Detect which cell encompasses the target text, then output its (X, Y) center coordinate. 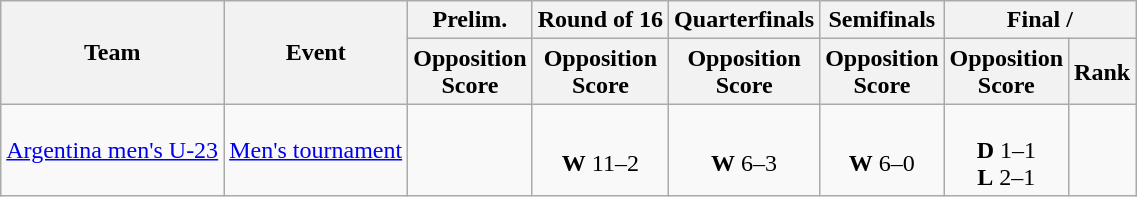
W 6–0 (882, 150)
Round of 16 (600, 20)
Men's tournament (316, 150)
Rank (1102, 72)
Quarterfinals (744, 20)
Event (316, 52)
D 1–1L 2–1 (1006, 150)
W 11–2 (600, 150)
Prelim. (470, 20)
W 6–3 (744, 150)
Final / (1040, 20)
Argentina men's U-23 (112, 150)
Team (112, 52)
Semifinals (882, 20)
